Extract the [x, y] coordinate from the center of the cell holding the provided text.  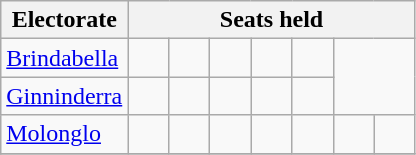
Brindabella [64, 58]
Molonglo [64, 134]
Seats held [272, 20]
Electorate [64, 20]
Ginninderra [64, 96]
